Pinpoint the cell where the given text exists, returning its [x, y] midpoint coordinate. 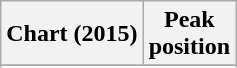
Chart (2015) [72, 34]
Peakposition [189, 34]
